Detect which cell encompasses the target text, then output its (X, Y) center coordinate. 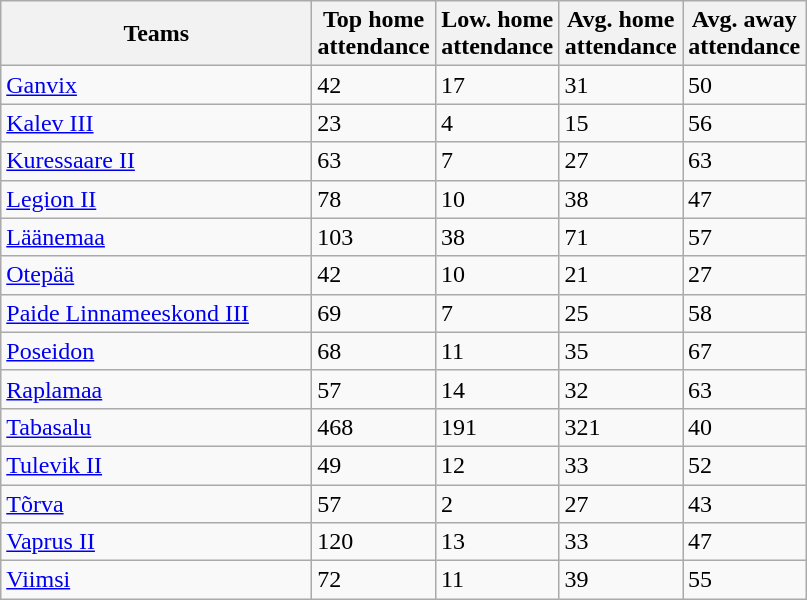
Tulevik II (156, 465)
Kuressaare II (156, 161)
14 (497, 389)
Avg. home attendance (621, 34)
68 (374, 351)
15 (621, 123)
Läänemaa (156, 237)
67 (744, 351)
468 (374, 427)
Viimsi (156, 580)
Poseidon (156, 351)
55 (744, 580)
Tõrva (156, 503)
17 (497, 85)
32 (621, 389)
Top home attendance (374, 34)
69 (374, 313)
12 (497, 465)
21 (621, 275)
25 (621, 313)
50 (744, 85)
2 (497, 503)
Otepää (156, 275)
Raplamaa (156, 389)
Kalev III (156, 123)
71 (621, 237)
49 (374, 465)
58 (744, 313)
191 (497, 427)
Avg. away attendance (744, 34)
321 (621, 427)
31 (621, 85)
Legion II (156, 199)
4 (497, 123)
Vaprus II (156, 542)
35 (621, 351)
40 (744, 427)
120 (374, 542)
Ganvix (156, 85)
52 (744, 465)
78 (374, 199)
56 (744, 123)
23 (374, 123)
Tabasalu (156, 427)
Paide Linnameeskond III (156, 313)
39 (621, 580)
103 (374, 237)
72 (374, 580)
13 (497, 542)
43 (744, 503)
Low. home attendance (497, 34)
Teams (156, 34)
